Output the [x, y] coordinate of the center of the cell containing the given text.  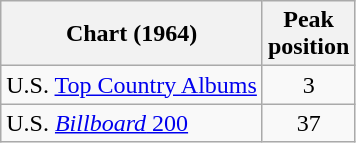
U.S. Top Country Albums [132, 85]
U.S. Billboard 200 [132, 123]
Peakposition [308, 34]
37 [308, 123]
Chart (1964) [132, 34]
3 [308, 85]
